Return the (X, Y) coordinate for the center point of the cell that contains the specified text.  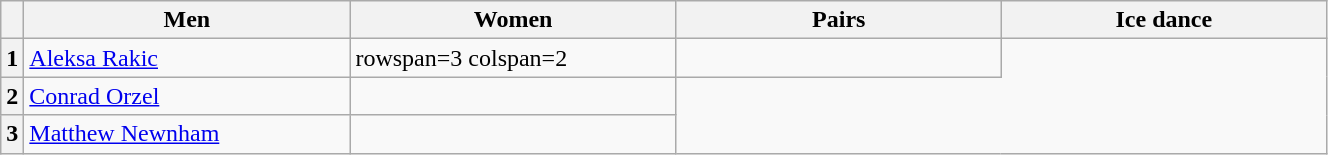
Aleksa Rakic (187, 58)
Women (513, 20)
Ice dance (1164, 20)
Pairs (838, 20)
Men (187, 20)
Matthew Newnham (187, 134)
rowspan=3 colspan=2 (513, 58)
2 (12, 96)
1 (12, 58)
Conrad Orzel (187, 96)
3 (12, 134)
